Scan for the cell matching the given text and deliver its (x, y) coordinate at center. 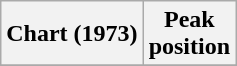
Chart (1973) (72, 34)
Peakposition (189, 34)
